Detect which cell encompasses the target text, then output its (x, y) center coordinate. 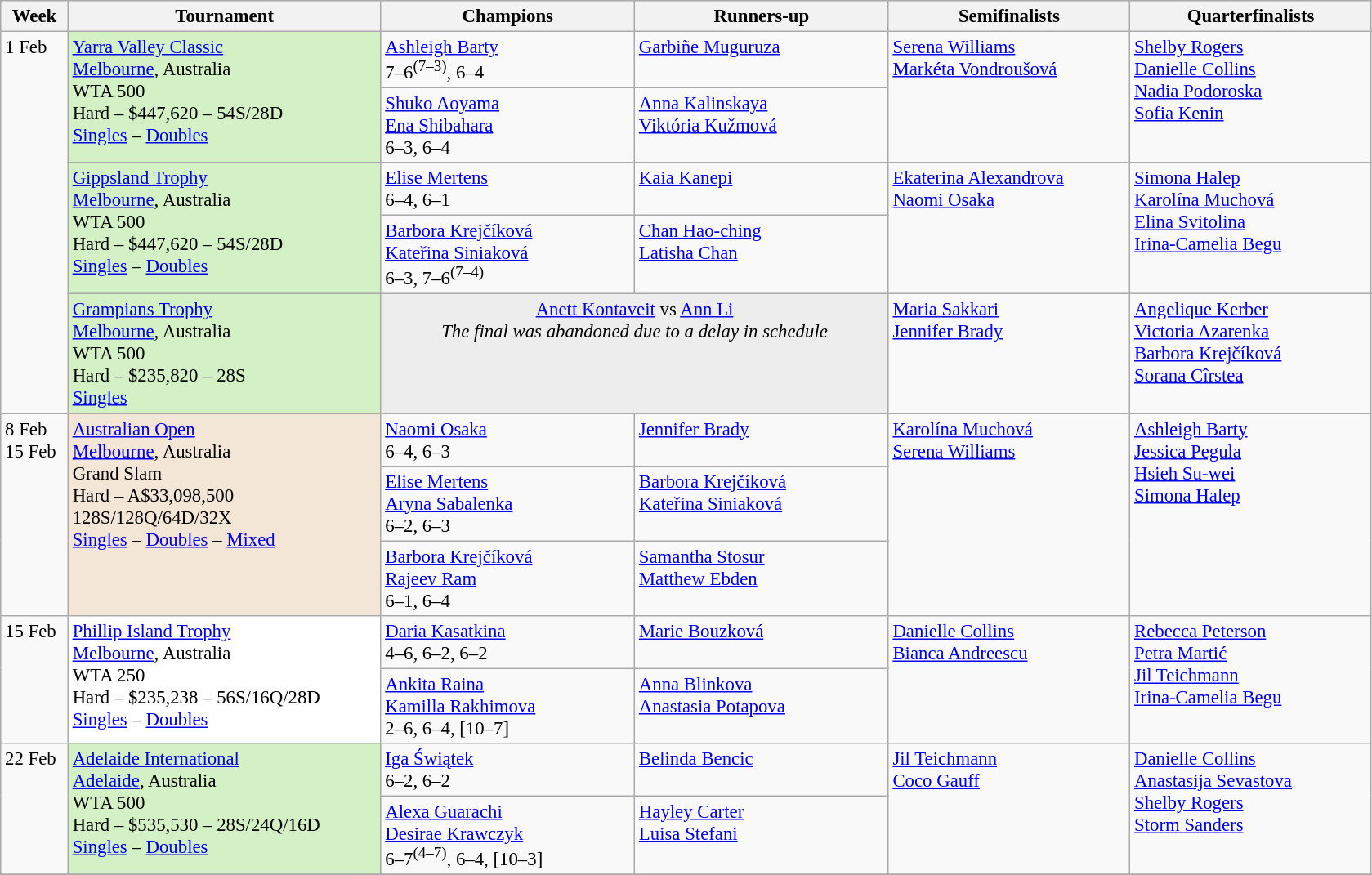
Kaia Kanepi (762, 190)
Phillip Island Trophy Melbourne, AustraliaWTA 250Hard – $235,238 – 56S/16Q/28D Singles – Doubles (224, 679)
Shelby Rogers Danielle Collins Nadia Podoroska Sofia Kenin (1251, 98)
Maria Sakkari Jennifer Brady (1009, 354)
Shuko Aoyama Ena Shibahara 6–3, 6–4 (508, 126)
Gippsland Trophy Melbourne, AustraliaWTA 500Hard – $447,620 – 54S/28D Singles – Doubles (224, 229)
Karolína Muchová Serena Williams (1009, 515)
Runners-up (762, 16)
Marie Bouzková (762, 642)
Anett Kontaveit vs Ann LiThe final was abandoned due to a delay in schedule (634, 354)
Simona Halep Karolína Muchová Elina Svitolina Irina-Camelia Begu (1251, 229)
Danielle Collins Anastasija Sevastova Shelby Rogers Storm Sanders (1251, 809)
Barbora Krejčíková Kateřina Siniaková 6–3, 7–6(7–4) (508, 255)
Angelique Kerber Victoria Azarenka Barbora Krejčíková Sorana Cîrstea (1251, 354)
Serena Williams Markéta Vondroušová (1009, 98)
Samantha Stosur Matthew Ebden (762, 578)
Grampians Trophy Melbourne, AustraliaWTA 500Hard – $235,820 – 28S Singles (224, 354)
Tournament (224, 16)
Danielle Collins Bianca Andreescu (1009, 679)
Champions (508, 16)
Ashleigh Barty7–6(7–3), 6–4 (508, 60)
1 Feb (34, 222)
Ankita Raina Kamilla Rakhimova 2–6, 6–4, [10–7] (508, 706)
Jil Teichmann Coco Gauff (1009, 809)
Barbora Krejčíková Rajeev Ram 6–1, 6–4 (508, 578)
Daria Kasatkina 4–6, 6–2, 6–2 (508, 642)
Alexa Guarachi Desirae Krawczyk 6–7(4–7), 6–4, [10–3] (508, 835)
Jennifer Brady (762, 440)
15 Feb (34, 679)
Barbora Krejčíková Kateřina Siniaková (762, 503)
8 Feb 15 Feb (34, 515)
Quarterfinalists (1251, 16)
Chan Hao-ching Latisha Chan (762, 255)
Adelaide International Adelaide, AustraliaWTA 500Hard – $535,530 – 28S/24Q/16D Singles – Doubles (224, 809)
Ashleigh Barty Jessica Pegula Hsieh Su-wei Simona Halep (1251, 515)
Elise Mertens 6–4, 6–1 (508, 190)
Naomi Osaka 6–4, 6–3 (508, 440)
Anna Kalinskaya Viktória Kužmová (762, 126)
Australian Open Melbourne, AustraliaGrand SlamHard – A$33,098,500 128S/128Q/64D/32X Singles – Doubles – Mixed (224, 515)
Anna Blinkova Anastasia Potapova (762, 706)
Yarra Valley Classic Melbourne, AustraliaWTA 500Hard – $447,620 – 54S/28D Singles – Doubles (224, 98)
22 Feb (34, 809)
Iga Świątek 6–2, 6–2 (508, 770)
Elise Mertens Aryna Sabalenka 6–2, 6–3 (508, 503)
Garbiñe Muguruza (762, 60)
Belinda Bencic (762, 770)
Semifinalists (1009, 16)
Rebecca Peterson Petra Martić Jil Teichmann Irina-Camelia Begu (1251, 679)
Week (34, 16)
Hayley Carter Luisa Stefani (762, 835)
Ekaterina Alexandrova Naomi Osaka (1009, 229)
